Find where the given text appears and provide that cell's center as (x, y) coordinate. 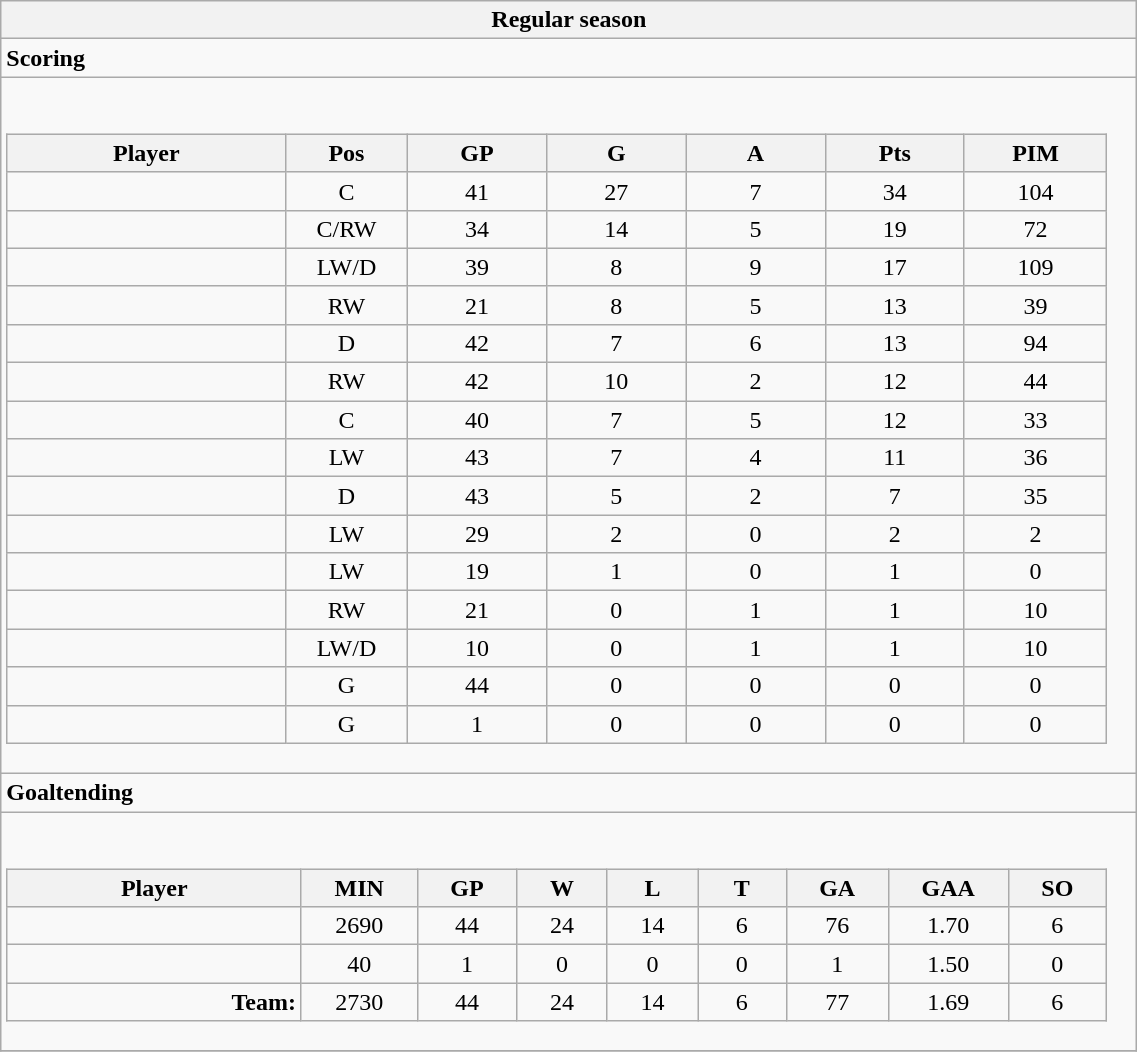
11 (894, 458)
Regular season (569, 20)
1.69 (948, 1002)
Player MIN GP W L T GA GAA SO 2690 44 24 14 6 76 1.70 6 40 1 0 0 0 1 1.50 0 Team: 2730 44 24 14 6 77 1.69 6 (569, 932)
C/RW (347, 229)
36 (1035, 458)
Pos (347, 153)
27 (616, 191)
9 (756, 267)
17 (894, 267)
72 (1035, 229)
104 (1035, 191)
33 (1035, 420)
SO (1057, 888)
A (756, 153)
MIN (359, 888)
Goaltending (569, 792)
PIM (1035, 153)
Team: (154, 1002)
2730 (359, 1002)
76 (837, 926)
GAA (948, 888)
77 (837, 1002)
4 (756, 458)
2690 (359, 926)
W (562, 888)
T (742, 888)
35 (1035, 496)
1.70 (948, 926)
GA (837, 888)
Pts (894, 153)
29 (476, 534)
41 (476, 191)
Scoring (569, 58)
L (652, 888)
94 (1035, 343)
109 (1035, 267)
1.50 (948, 964)
